Identify which cell holds the provided text, then report its [X, Y] central coordinate. 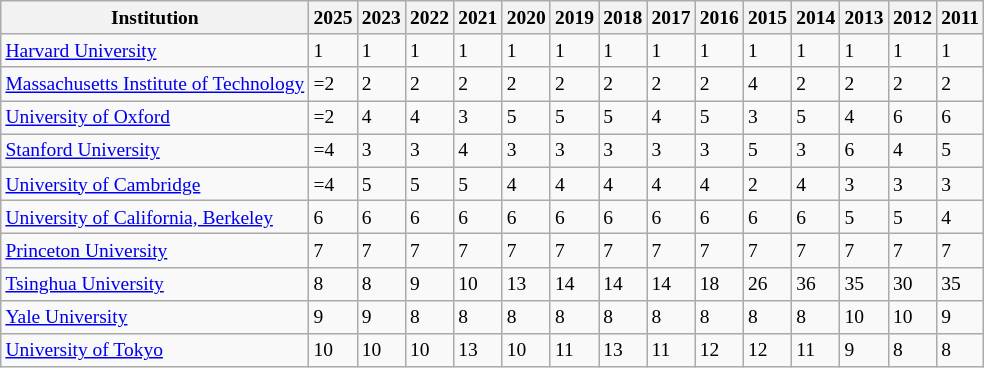
2015 [767, 18]
University of Oxford [155, 118]
18 [719, 284]
Princeton University [155, 250]
2018 [623, 18]
36 [816, 284]
Tsinghua University [155, 284]
2022 [429, 18]
University of Tokyo [155, 350]
Stanford University [155, 150]
30 [912, 284]
Yale University [155, 316]
2020 [526, 18]
2016 [719, 18]
2011 [960, 18]
2019 [574, 18]
Harvard University [155, 50]
University of Cambridge [155, 184]
2023 [381, 18]
Massachusetts Institute of Technology [155, 84]
2013 [864, 18]
2021 [478, 18]
Institution [155, 18]
2014 [816, 18]
2017 [671, 18]
2025 [333, 18]
University of California, Berkeley [155, 216]
2012 [912, 18]
26 [767, 284]
